Provide the (X, Y) coordinate of the cell's center where the given text is located.  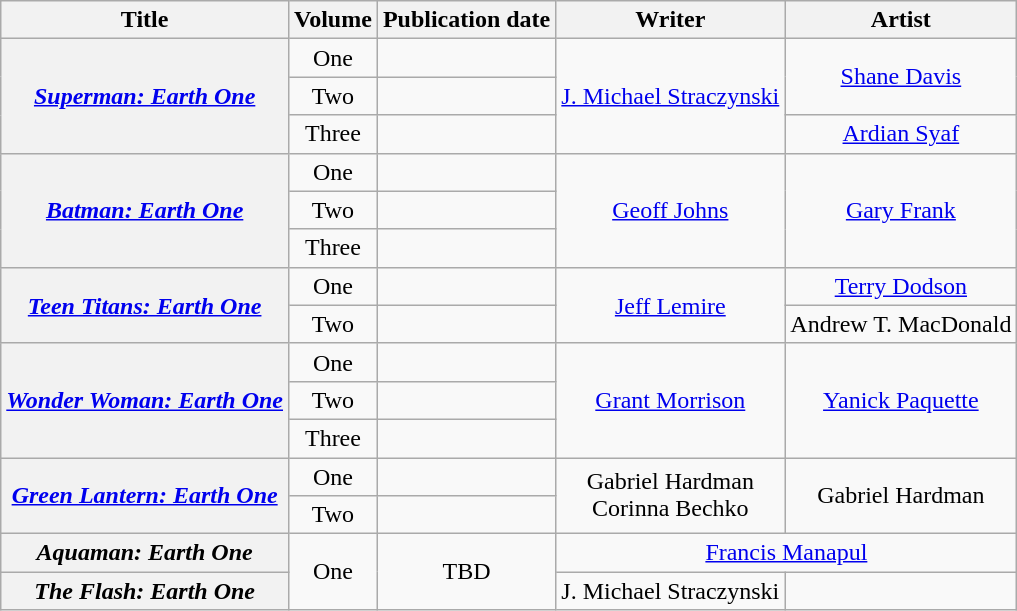
Volume (334, 20)
Grant Morrison (670, 400)
Gary Frank (901, 210)
Title (145, 20)
Batman: Earth One (145, 210)
Francis Manapul (786, 553)
Shane Davis (901, 77)
Ardian Syaf (901, 134)
The Flash: Earth One (145, 591)
Superman: Earth One (145, 96)
Green Lantern: Earth One (145, 496)
Terry Dodson (901, 286)
Wonder Woman: Earth One (145, 400)
Teen Titans: Earth One (145, 305)
Gabriel HardmanCorinna Bechko (670, 496)
Jeff Lemire (670, 305)
TBD (466, 572)
Geoff Johns (670, 210)
Aquaman: Earth One (145, 553)
Publication date (466, 20)
Yanick Paquette (901, 400)
Writer (670, 20)
Gabriel Hardman (901, 496)
Andrew T. MacDonald (901, 324)
Artist (901, 20)
